Locate the cell with the specified text and output its [X, Y] center coordinate. 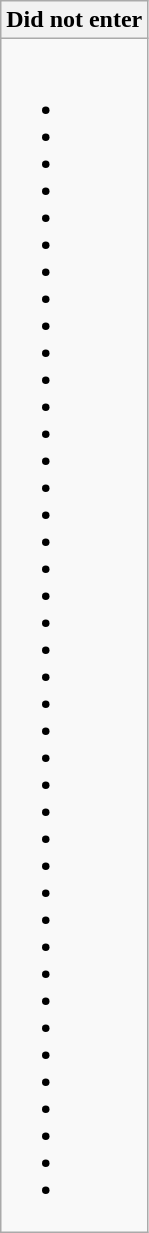
Did not enter [74, 20]
